Output the [X, Y] coordinate of the center of the cell containing the given text.  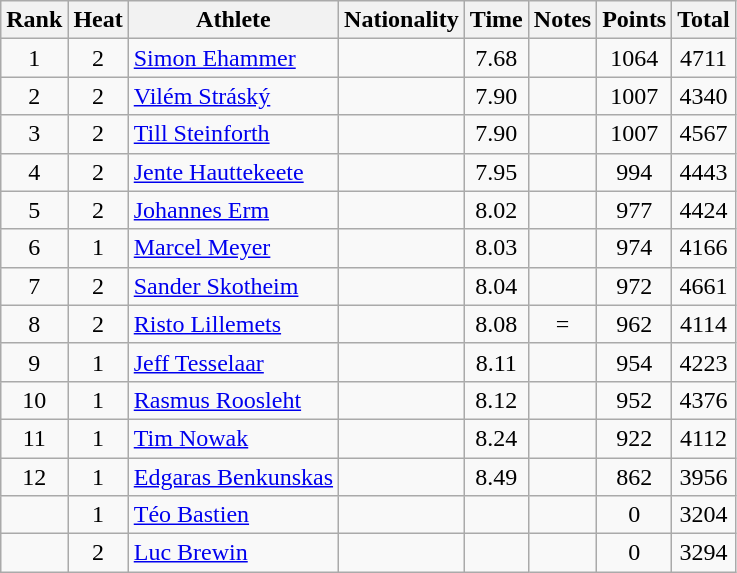
4 [34, 172]
11 [34, 438]
954 [634, 362]
4112 [704, 438]
Marcel Meyer [233, 248]
8.12 [496, 400]
8.02 [496, 210]
= [562, 324]
Tim Nowak [233, 438]
977 [634, 210]
4166 [704, 248]
994 [634, 172]
4223 [704, 362]
4661 [704, 286]
Sander Skotheim [233, 286]
4443 [704, 172]
9 [34, 362]
Nationality [402, 20]
7 [34, 286]
952 [634, 400]
12 [34, 477]
922 [634, 438]
5 [34, 210]
1064 [634, 58]
Simon Ehammer [233, 58]
8.04 [496, 286]
8.24 [496, 438]
Notes [562, 20]
Total [704, 20]
Edgaras Benkunskas [233, 477]
4424 [704, 210]
972 [634, 286]
6 [34, 248]
3956 [704, 477]
3294 [704, 553]
8.08 [496, 324]
4114 [704, 324]
8.49 [496, 477]
3 [34, 134]
962 [634, 324]
7.95 [496, 172]
Vilém Stráský [233, 96]
10 [34, 400]
Risto Lillemets [233, 324]
8 [34, 324]
Rasmus Roosleht [233, 400]
4711 [704, 58]
7.68 [496, 58]
Till Steinforth [233, 134]
Time [496, 20]
Heat [98, 20]
Luc Brewin [233, 553]
4340 [704, 96]
3204 [704, 515]
Jente Hauttekeete [233, 172]
Téo Bastien [233, 515]
Johannes Erm [233, 210]
Rank [34, 20]
Jeff Tesselaar [233, 362]
Points [634, 20]
4376 [704, 400]
974 [634, 248]
8.03 [496, 248]
8.11 [496, 362]
862 [634, 477]
Athlete [233, 20]
4567 [704, 134]
